Scan for the cell matching the given text and deliver its [X, Y] coordinate at center. 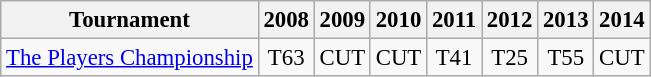
2011 [454, 20]
Tournament [130, 20]
The Players Championship [130, 58]
2014 [622, 20]
2012 [510, 20]
2009 [342, 20]
T63 [286, 58]
T55 [566, 58]
2008 [286, 20]
2013 [566, 20]
T25 [510, 58]
2010 [398, 20]
T41 [454, 58]
